Detect which cell encompasses the target text, then output its [X, Y] center coordinate. 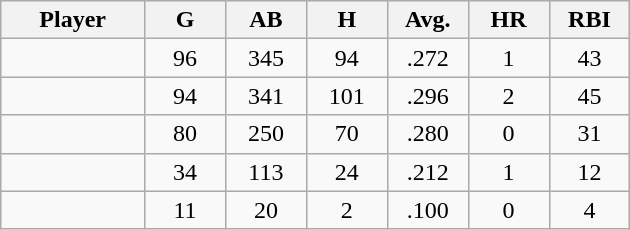
101 [346, 96]
80 [186, 134]
341 [266, 96]
H [346, 20]
45 [590, 96]
11 [186, 210]
20 [266, 210]
34 [186, 172]
.280 [428, 134]
31 [590, 134]
12 [590, 172]
.212 [428, 172]
G [186, 20]
24 [346, 172]
345 [266, 58]
43 [590, 58]
4 [590, 210]
.100 [428, 210]
.296 [428, 96]
Player [73, 20]
HR [508, 20]
70 [346, 134]
AB [266, 20]
96 [186, 58]
113 [266, 172]
Avg. [428, 20]
RBI [590, 20]
250 [266, 134]
.272 [428, 58]
